Return (X, Y) of the center of cell containing provided text 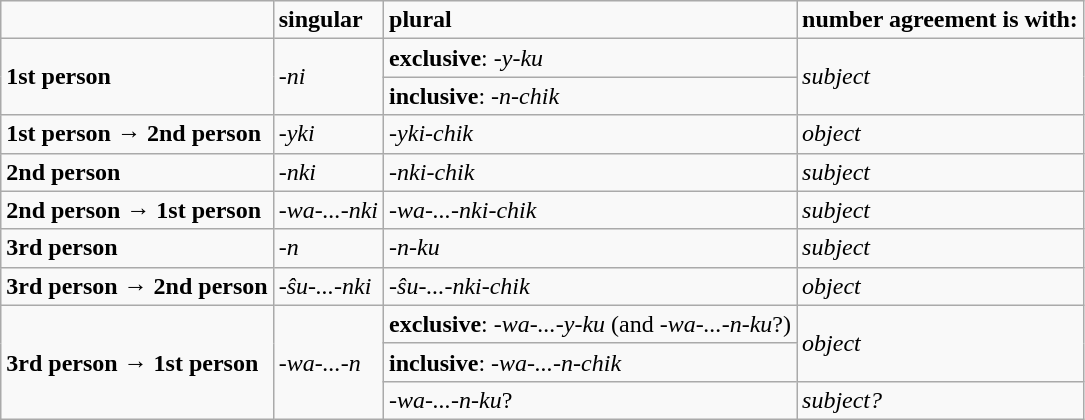
3rd person → 1st person (137, 362)
number agreement is with: (940, 20)
inclusive: -wa-...-n-chik (590, 362)
-wa-...-nki-chik (590, 210)
-yki-chik (590, 134)
1st person (137, 77)
inclusive: -n-chik (590, 96)
plural (590, 20)
-ŝu-...-nki (328, 286)
-wa-...-n-ku? (590, 400)
-wa-...-n (328, 362)
-ni (328, 77)
3rd person → 2nd person (137, 286)
-n (328, 248)
1st person → 2nd person (137, 134)
-ŝu-...-nki-chik (590, 286)
3rd person (137, 248)
2nd person → 1st person (137, 210)
-nki (328, 172)
subject? (940, 400)
singular (328, 20)
-nki-chik (590, 172)
exclusive: -y-ku (590, 58)
exclusive: -wa-...-y-ku (and -wa-...-n-ku?) (590, 324)
-wa-...-nki (328, 210)
-n-ku (590, 248)
2nd person (137, 172)
-yki (328, 134)
